Identify which cell holds the provided text, then report its [X, Y] central coordinate. 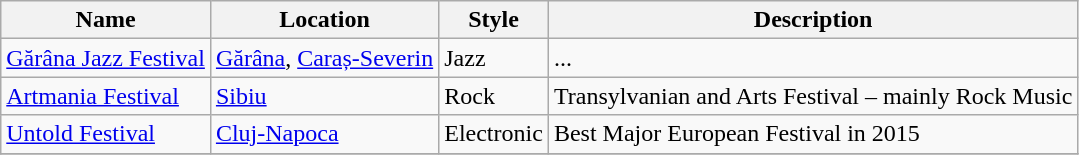
Style [494, 20]
Jazz [494, 58]
Gărâna, Caraș-Severin [324, 58]
Electronic [494, 134]
Rock [494, 96]
Description [812, 20]
Name [106, 20]
... [812, 58]
Gărâna Jazz Festival [106, 58]
Sibiu [324, 96]
Artmania Festival [106, 96]
Best Major European Festival in 2015 [812, 134]
Transylvanian and Arts Festival – mainly Rock Music [812, 96]
Untold Festival [106, 134]
Cluj-Napoca [324, 134]
Location [324, 20]
